Pinpoint the cell where the given text exists, returning its (x, y) midpoint coordinate. 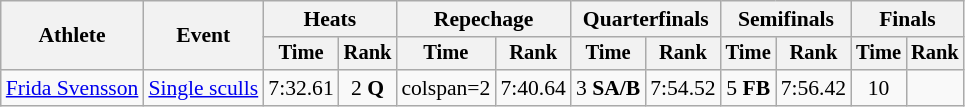
7:56.42 (814, 88)
2 Q (368, 88)
Single sculls (203, 88)
Semifinals (786, 19)
Frida Svensson (72, 88)
Finals (907, 19)
10 (878, 88)
Athlete (72, 36)
3 SA/B (608, 88)
7:32.61 (300, 88)
5 FB (748, 88)
Repechage (484, 19)
Event (203, 36)
7:40.64 (532, 88)
Heats (330, 19)
colspan=2 (446, 88)
Quarterfinals (646, 19)
7:54.52 (682, 88)
